Provide the (X, Y) coordinate of the cell's center where the given text is located.  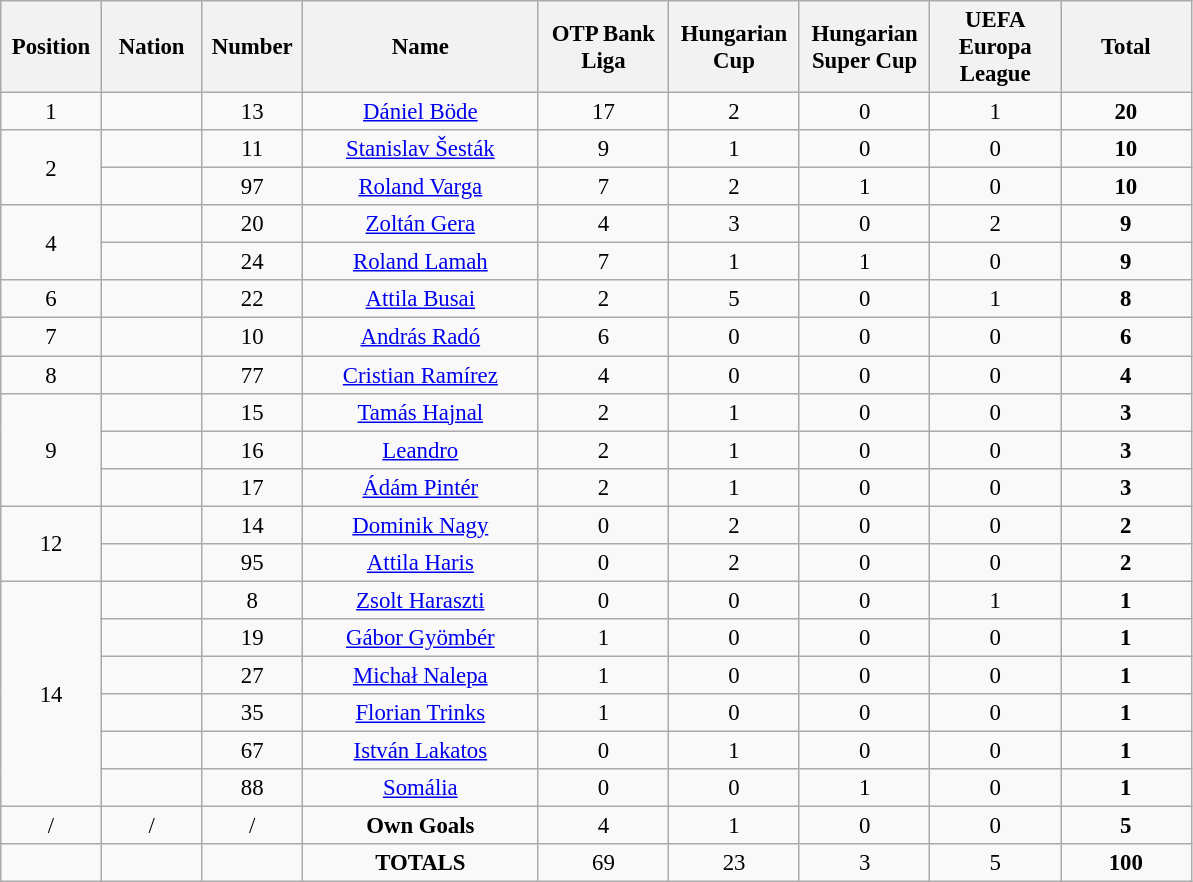
Leandro (421, 450)
Roland Varga (421, 187)
35 (252, 713)
Position (52, 47)
97 (252, 187)
Zsolt Haraszti (421, 600)
Own Goals (421, 826)
95 (252, 563)
24 (252, 262)
Stanislav Šesták (421, 149)
88 (252, 788)
77 (252, 375)
TOTALS (421, 863)
Zoltán Gera (421, 224)
Dominik Nagy (421, 525)
Nation (152, 47)
22 (252, 299)
100 (1126, 863)
Number (252, 47)
67 (252, 751)
Florian Trinks (421, 713)
Ádám Pintér (421, 487)
Attila Haris (421, 563)
16 (252, 450)
19 (252, 638)
Hungarian Cup (734, 47)
27 (252, 675)
15 (252, 412)
Michał Nalepa (421, 675)
Name (421, 47)
OTP Bank Liga (604, 47)
Attila Busai (421, 299)
Dániel Böde (421, 112)
13 (252, 112)
Somália (421, 788)
11 (252, 149)
Roland Lamah (421, 262)
Total (1126, 47)
András Radó (421, 337)
Hungarian Super Cup (864, 47)
István Lakatos (421, 751)
Cristian Ramírez (421, 375)
Gábor Gyömbér (421, 638)
Tamás Hajnal (421, 412)
UEFA Europa League (996, 47)
23 (734, 863)
12 (52, 544)
69 (604, 863)
